Identify which cell holds the provided text, then report its (x, y) central coordinate. 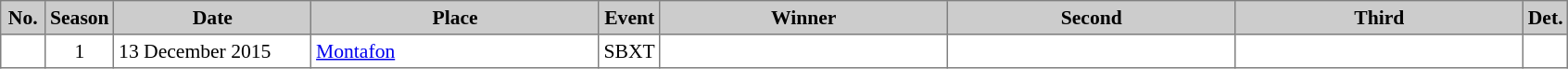
No. (23, 18)
Montafon (455, 51)
Second (1092, 18)
Det. (1546, 18)
Third (1379, 18)
Season (80, 18)
Date (213, 18)
13 December 2015 (213, 51)
Winner (803, 18)
Event (629, 18)
1 (80, 51)
SBXT (629, 51)
Place (455, 18)
